Extract the (X, Y) coordinate from the center of the cell holding the provided text.  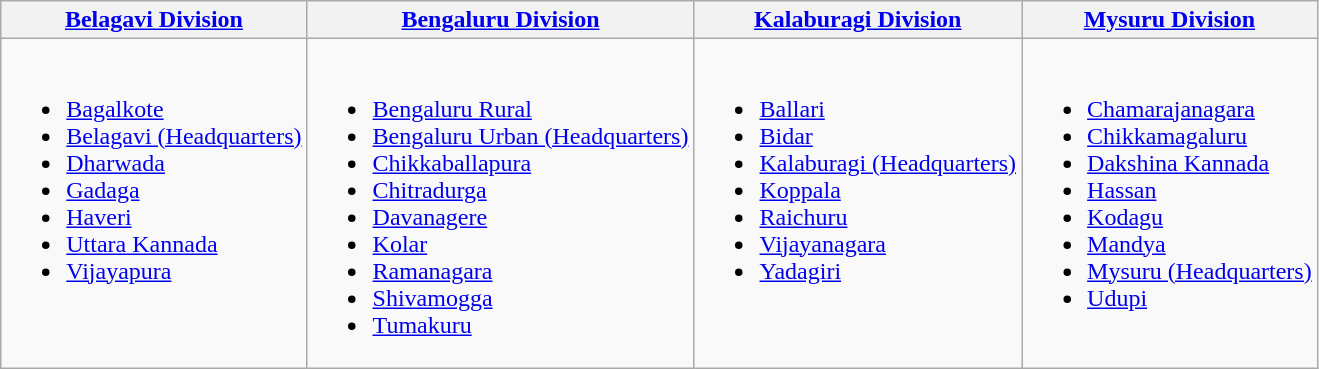
Bengaluru RuralBengaluru Urban (Headquarters)ChikkaballapuraChitradurgaDavanagereKolarRamanagaraShivamoggaTumakuru (500, 204)
BagalkoteBelagavi (Headquarters)DharwadaGadagaHaveriUttara KannadaVijayapura (154, 204)
Mysuru Division (1170, 20)
Bengaluru Division (500, 20)
Kalaburagi Division (858, 20)
BallariBidarKalaburagi (Headquarters)KoppalaRaichuruVijayanagaraYadagiri (858, 204)
ChamarajanagaraChikkamagaluruDakshina KannadaHassanKodaguMandyaMysuru (Headquarters)Udupi (1170, 204)
Belagavi Division (154, 20)
